Extract the (x, y) coordinate from the center of the cell holding the provided text.  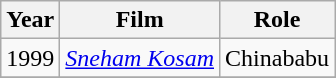
Role (278, 20)
Sneham Kosam (140, 58)
Film (140, 20)
Chinababu (278, 58)
Year (30, 20)
1999 (30, 58)
